Locate the cell with the specified text and output its (x, y) center coordinate. 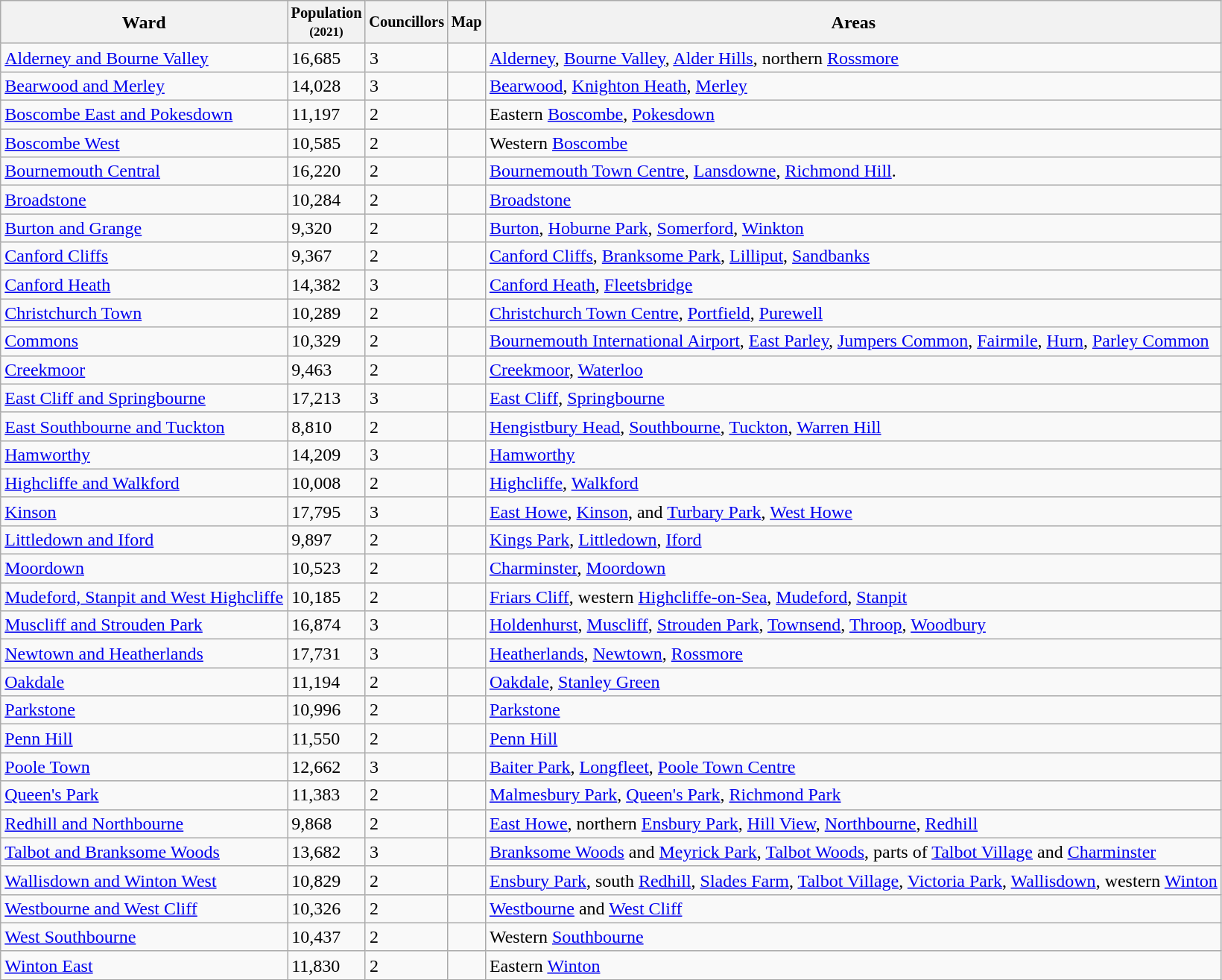
Wallisdown and Winton West (145, 880)
Canford Cliffs, Branksome Park, Lilliput, Sandbanks (853, 256)
Muscliff and Strouden Park (145, 625)
14,382 (326, 285)
Oakdale, Stanley Green (853, 682)
9,463 (326, 370)
West Southbourne (145, 937)
Bournemouth Central (145, 171)
Commons (145, 341)
Newtown and Heatherlands (145, 654)
10,289 (326, 313)
Queen's Park (145, 795)
17,731 (326, 654)
11,194 (326, 682)
Ward (145, 22)
9,868 (326, 823)
Poole Town (145, 767)
10,437 (326, 937)
17,795 (326, 511)
16,685 (326, 57)
10,329 (326, 341)
10,829 (326, 880)
13,682 (326, 852)
10,326 (326, 908)
Littledown and Iford (145, 540)
Areas (853, 22)
Highcliffe, Walkford (853, 483)
Eastern Boscombe, Pokesdown (853, 115)
Bournemouth Town Centre, Lansdowne, Richmond Hill. (853, 171)
Redhill and Northbourne (145, 823)
Moordown (145, 569)
East Cliff, Springbourne (853, 398)
Oakdale (145, 682)
Creekmoor (145, 370)
Charminster, Moordown (853, 569)
Western Southbourne (853, 937)
Burton and Grange (145, 228)
12,662 (326, 767)
Eastern Winton (853, 965)
Bearwood, Knighton Heath, Merley (853, 86)
Bournemouth International Airport, East Parley, Jumpers Common, Fairmile, Hurn, Parley Common (853, 341)
Holdenhurst, Muscliff, Strouden Park, Townsend, Throop, Woodbury (853, 625)
10,284 (326, 200)
Map (466, 22)
11,550 (326, 739)
9,320 (326, 228)
Canford Heath, Fleetsbridge (853, 285)
Alderney and Bourne Valley (145, 57)
14,028 (326, 86)
10,185 (326, 597)
Friars Cliff, western Highcliffe-on-Sea, Mudeford, Stanpit (853, 597)
Kinson (145, 511)
17,213 (326, 398)
Western Boscombe (853, 143)
Baiter Park, Longfleet, Poole Town Centre (853, 767)
East Southbourne and Tuckton (145, 426)
10,523 (326, 569)
Boscombe East and Pokesdown (145, 115)
Branksome Woods and Meyrick Park, Talbot Woods, parts of Talbot Village and Charminster (853, 852)
Canford Heath (145, 285)
11,383 (326, 795)
11,830 (326, 965)
16,220 (326, 171)
Councillors (406, 22)
Kings Park, Littledown, Iford (853, 540)
Alderney, Bourne Valley, Alder Hills, northern Rossmore (853, 57)
10,008 (326, 483)
Population(2021) (326, 22)
Highcliffe and Walkford (145, 483)
East Howe, Kinson, and Turbary Park, West Howe (853, 511)
Hengistbury Head, Southbourne, Tuckton, Warren Hill (853, 426)
10,585 (326, 143)
Canford Cliffs (145, 256)
East Cliff and Springbourne (145, 398)
Winton East (145, 965)
Mudeford, Stanpit and West Highcliffe (145, 597)
Christchurch Town (145, 313)
Christchurch Town Centre, Portfield, Purewell (853, 313)
East Howe, northern Ensbury Park, Hill View, Northbourne, Redhill (853, 823)
Burton, Hoburne Park, Somerford, Winkton (853, 228)
9,367 (326, 256)
14,209 (326, 455)
Creekmoor, Waterloo (853, 370)
8,810 (326, 426)
Bearwood and Merley (145, 86)
Malmesbury Park, Queen's Park, Richmond Park (853, 795)
10,996 (326, 710)
Ensbury Park, south Redhill, Slades Farm, Talbot Village, Victoria Park, Wallisdown, western Winton (853, 880)
9,897 (326, 540)
Boscombe West (145, 143)
Talbot and Branksome Woods (145, 852)
11,197 (326, 115)
16,874 (326, 625)
Heatherlands, Newtown, Rossmore (853, 654)
